For the text-containing cell, return its midpoint in (x, y) coordinate format. 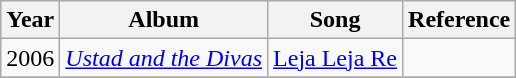
2006 (30, 58)
Song (336, 20)
Album (164, 20)
Leja Leja Re (336, 58)
Ustad and the Divas (164, 58)
Year (30, 20)
Reference (460, 20)
